Pinpoint the cell where the given text exists, returning its [X, Y] midpoint coordinate. 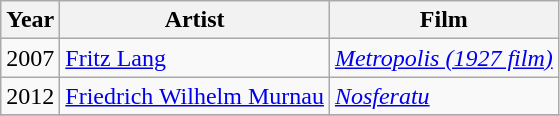
Friedrich Wilhelm Murnau [195, 96]
2007 [30, 58]
Year [30, 20]
Film [444, 20]
Metropolis (1927 film) [444, 58]
Fritz Lang [195, 58]
2012 [30, 96]
Nosferatu [444, 96]
Artist [195, 20]
